For the text-containing cell, return its midpoint in (X, Y) coordinate format. 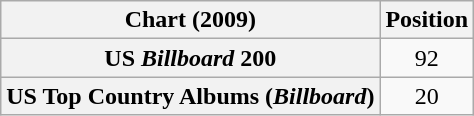
US Top Country Albums (Billboard) (190, 96)
20 (427, 96)
92 (427, 58)
Chart (2009) (190, 20)
US Billboard 200 (190, 58)
Position (427, 20)
